Determine the (x, y) coordinate at the center of the cell enclosing the given text.  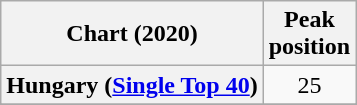
Hungary (Single Top 40) (132, 85)
Peakposition (309, 34)
Chart (2020) (132, 34)
25 (309, 85)
